Detect which cell encompasses the target text, then output its (X, Y) center coordinate. 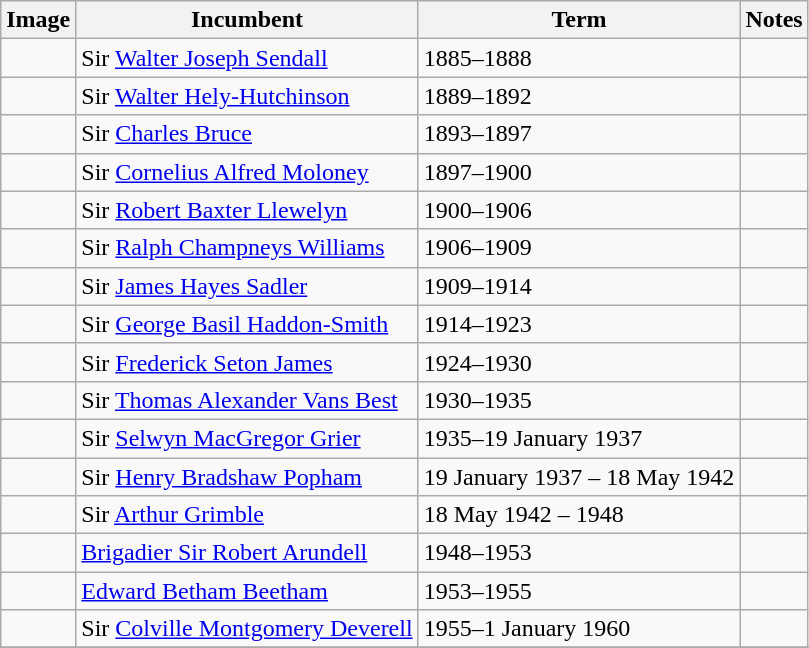
Term (579, 20)
Sir Robert Baxter Llewelyn (247, 210)
1889–1892 (579, 96)
1914–1923 (579, 324)
1948–1953 (579, 553)
Sir Walter Joseph Sendall (247, 58)
Sir Frederick Seton James (247, 362)
Sir Walter Hely-Hutchinson (247, 96)
Sir James Hayes Sadler (247, 286)
Sir Selwyn MacGregor Grier (247, 438)
Notes (774, 20)
1924–1930 (579, 362)
Sir Charles Bruce (247, 134)
Sir Henry Bradshaw Popham (247, 477)
1900–1906 (579, 210)
Sir Arthur Grimble (247, 515)
Incumbent (247, 20)
1909–1914 (579, 286)
Edward Betham Beetham (247, 591)
Brigadier Sir Robert Arundell (247, 553)
Sir Cornelius Alfred Moloney (247, 172)
1935–19 January 1937 (579, 438)
1930–1935 (579, 400)
Sir Ralph Champneys Williams (247, 248)
1955–1 January 1960 (579, 629)
1893–1897 (579, 134)
18 May 1942 – 1948 (579, 515)
Sir Thomas Alexander Vans Best (247, 400)
1885–1888 (579, 58)
Sir George Basil Haddon-Smith (247, 324)
1953–1955 (579, 591)
19 January 1937 – 18 May 1942 (579, 477)
1897–1900 (579, 172)
1906–1909 (579, 248)
Sir Colville Montgomery Deverell (247, 629)
Image (38, 20)
